Search for the cell housing the specified text and yield its [X, Y] center coordinate. 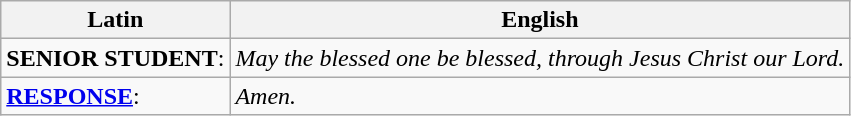
May the blessed one be blessed, through Jesus Christ our Lord. [540, 58]
Amen. [540, 96]
English [540, 20]
Latin [116, 20]
SENIOR STUDENT: [116, 58]
RESPONSE: [116, 96]
